Locate the cell with the specified text and output its (X, Y) center coordinate. 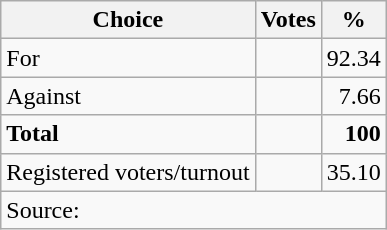
7.66 (354, 96)
92.34 (354, 58)
For (128, 58)
Votes (288, 20)
35.10 (354, 172)
Choice (128, 20)
100 (354, 134)
Source: (194, 210)
Total (128, 134)
Against (128, 96)
Registered voters/turnout (128, 172)
% (354, 20)
